Detect which cell encompasses the target text, then output its [x, y] center coordinate. 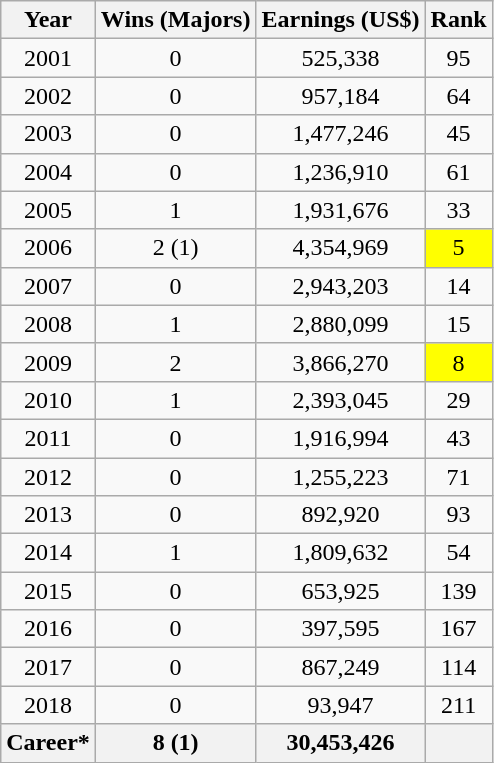
45 [458, 134]
95 [458, 58]
2009 [48, 362]
93,947 [340, 705]
1,255,223 [340, 477]
5 [458, 248]
1,916,994 [340, 438]
139 [458, 591]
2,943,203 [340, 286]
2010 [48, 400]
1,477,246 [340, 134]
8 (1) [176, 743]
14 [458, 286]
2 (1) [176, 248]
2001 [48, 58]
957,184 [340, 96]
2016 [48, 629]
2011 [48, 438]
397,595 [340, 629]
2002 [48, 96]
867,249 [340, 667]
Year [48, 20]
2018 [48, 705]
2014 [48, 553]
653,925 [340, 591]
2004 [48, 172]
2003 [48, 134]
3,866,270 [340, 362]
54 [458, 553]
8 [458, 362]
114 [458, 667]
29 [458, 400]
2017 [48, 667]
2007 [48, 286]
64 [458, 96]
93 [458, 515]
2005 [48, 210]
892,920 [340, 515]
2,880,099 [340, 324]
1,931,676 [340, 210]
2 [176, 362]
4,354,969 [340, 248]
61 [458, 172]
525,338 [340, 58]
Rank [458, 20]
Earnings (US$) [340, 20]
15 [458, 324]
2012 [48, 477]
2,393,045 [340, 400]
33 [458, 210]
Wins (Majors) [176, 20]
2015 [48, 591]
2008 [48, 324]
Career* [48, 743]
167 [458, 629]
2013 [48, 515]
43 [458, 438]
1,809,632 [340, 553]
71 [458, 477]
30,453,426 [340, 743]
211 [458, 705]
2006 [48, 248]
1,236,910 [340, 172]
